Search for the cell housing the specified text and yield its [x, y] center coordinate. 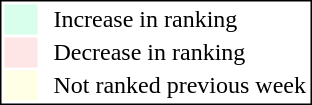
Decrease in ranking [180, 53]
Not ranked previous week [180, 85]
Increase in ranking [180, 19]
